Locate the cell with the specified text and output its [x, y] center coordinate. 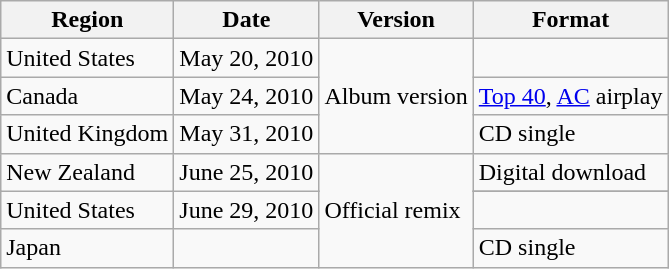
June 29, 2010 [246, 210]
Date [246, 20]
Version [396, 20]
Official remix [396, 210]
New Zealand [88, 172]
United Kingdom [88, 134]
Digital download [570, 172]
May 24, 2010 [246, 96]
Region [88, 20]
June 25, 2010 [246, 172]
Album version [396, 96]
Top 40, AC airplay [570, 96]
Canada [88, 96]
May 20, 2010 [246, 58]
May 31, 2010 [246, 134]
Japan [88, 248]
Format [570, 20]
